Provide the [x, y] coordinate of the cell's center where the given text is located.  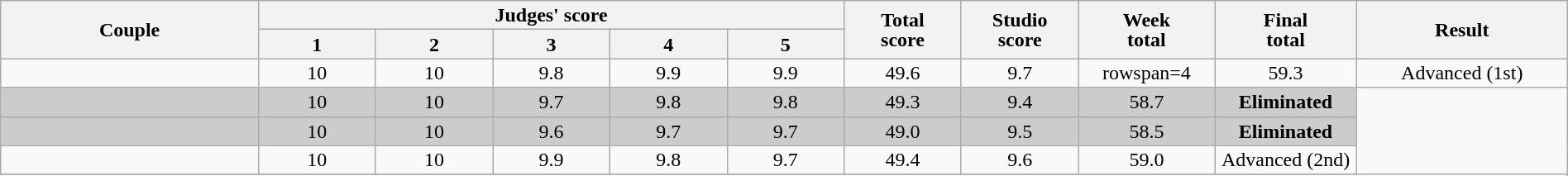
49.6 [903, 73]
58.7 [1146, 102]
Advanced (1st) [1462, 73]
Judges' score [551, 15]
5 [786, 45]
9.5 [1020, 131]
2 [434, 45]
rowspan=4 [1146, 73]
Finaltotal [1285, 30]
Studioscore [1020, 30]
59.0 [1146, 160]
58.5 [1146, 131]
Result [1462, 30]
59.3 [1285, 73]
9.4 [1020, 102]
Advanced (2nd) [1285, 160]
4 [668, 45]
49.3 [903, 102]
Couple [130, 30]
49.4 [903, 160]
1 [317, 45]
3 [552, 45]
49.0 [903, 131]
Totalscore [903, 30]
Weektotal [1146, 30]
